Find where the given text appears and provide that cell's center as [X, Y] coordinate. 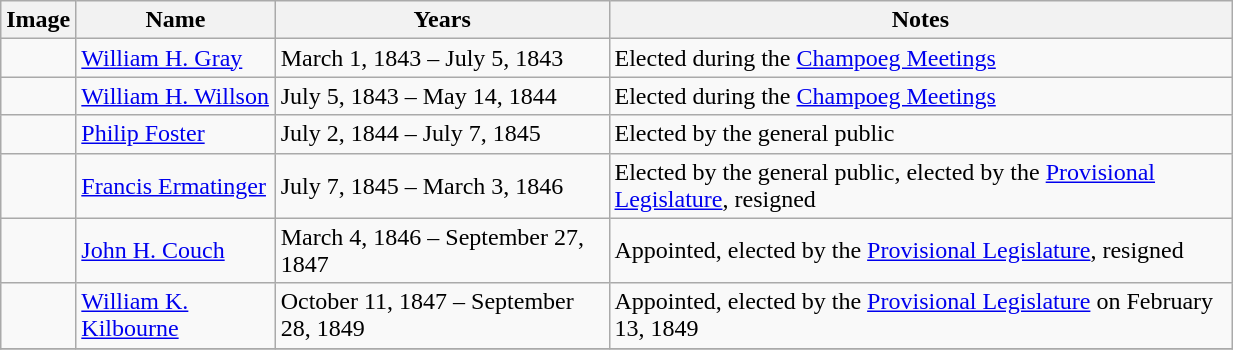
Name [176, 20]
Philip Foster [176, 134]
Image [38, 20]
Elected by the general public, elected by the Provisional Legislature, resigned [920, 186]
March 1, 1843 – July 5, 1843 [442, 58]
William H. Gray [176, 58]
John H. Couch [176, 250]
July 2, 1844 – July 7, 1845 [442, 134]
Appointed, elected by the Provisional Legislature on February 13, 1849 [920, 316]
March 4, 1846 – September 27, 1847 [442, 250]
Notes [920, 20]
July 5, 1843 – May 14, 1844 [442, 96]
July 7, 1845 – March 3, 1846 [442, 186]
Francis Ermatinger [176, 186]
Appointed, elected by the Provisional Legislature, resigned [920, 250]
William H. Willson [176, 96]
William K. Kilbourne [176, 316]
Years [442, 20]
October 11, 1847 – September 28, 1849 [442, 316]
Elected by the general public [920, 134]
